Pinpoint the cell where the given text exists, returning its [X, Y] midpoint coordinate. 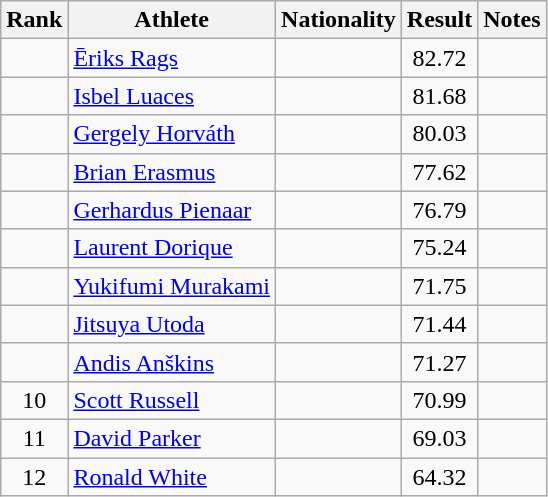
64.32 [439, 477]
Brian Erasmus [172, 172]
Rank [34, 20]
82.72 [439, 58]
Andis Anškins [172, 362]
11 [34, 438]
71.27 [439, 362]
Scott Russell [172, 400]
76.79 [439, 210]
Result [439, 20]
70.99 [439, 400]
Isbel Luaces [172, 96]
10 [34, 400]
75.24 [439, 248]
71.44 [439, 324]
Ronald White [172, 477]
Nationality [339, 20]
Yukifumi Murakami [172, 286]
71.75 [439, 286]
Gerhardus Pienaar [172, 210]
77.62 [439, 172]
80.03 [439, 134]
Gergely Horváth [172, 134]
69.03 [439, 438]
81.68 [439, 96]
Notes [512, 20]
Laurent Dorique [172, 248]
David Parker [172, 438]
12 [34, 477]
Jitsuya Utoda [172, 324]
Ēriks Rags [172, 58]
Athlete [172, 20]
